Capture the cell that displays the provided text and extract its [x, y] central coordinate. 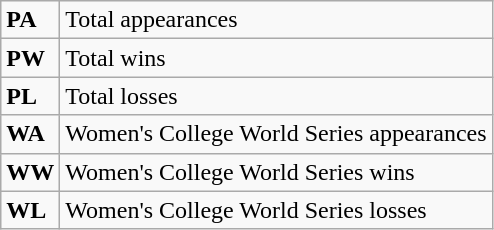
Total wins [276, 58]
Total losses [276, 96]
Total appearances [276, 20]
Women's College World Series losses [276, 210]
PW [30, 58]
Women's College World Series wins [276, 172]
WW [30, 172]
PL [30, 96]
WA [30, 134]
Women's College World Series appearances [276, 134]
WL [30, 210]
PA [30, 20]
